For the text-containing cell, return its midpoint in [X, Y] coordinate format. 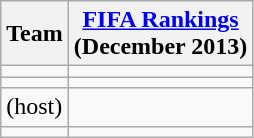
FIFA Rankings(December 2013) [160, 34]
(host) [35, 107]
Team [35, 34]
